Scan for the cell matching the given text and deliver its (X, Y) coordinate at center. 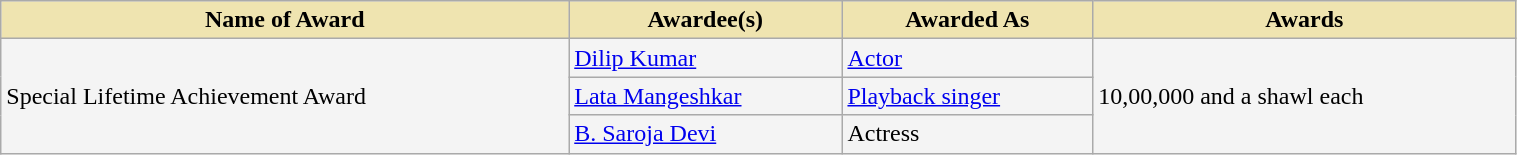
10,00,000 and a shawl each (1304, 96)
Awardee(s) (706, 20)
Actress (968, 134)
Dilip Kumar (706, 58)
Playback singer (968, 96)
Lata Mangeshkar (706, 96)
Awarded As (968, 20)
Awards (1304, 20)
Actor (968, 58)
B. Saroja Devi (706, 134)
Special Lifetime Achievement Award (285, 96)
Name of Award (285, 20)
